Capture the cell that displays the provided text and extract its [X, Y] central coordinate. 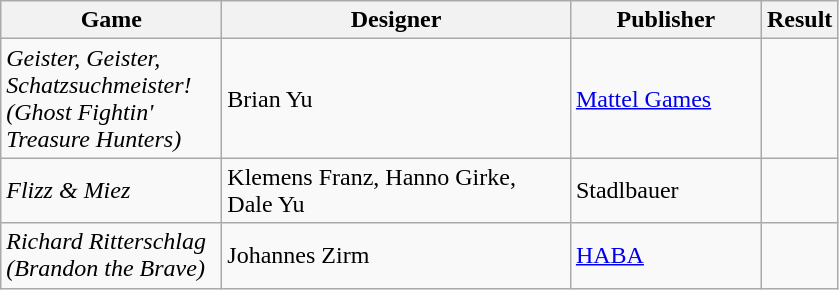
Klemens Franz, Hanno Girke, Dale Yu [396, 190]
Richard Ritterschlag (Brandon the Brave) [112, 256]
Mattel Games [666, 98]
Result [799, 20]
Johannes Zirm [396, 256]
Stadlbauer [666, 190]
Geister, Geister, Schatzsuchmeister! (Ghost Fightin' Treasure Hunters) [112, 98]
Brian Yu [396, 98]
Designer [396, 20]
HABA [666, 256]
Publisher [666, 20]
Flizz & Miez [112, 190]
Game [112, 20]
